From the cell containing the given text, extract its center point as [X, Y] coordinate. 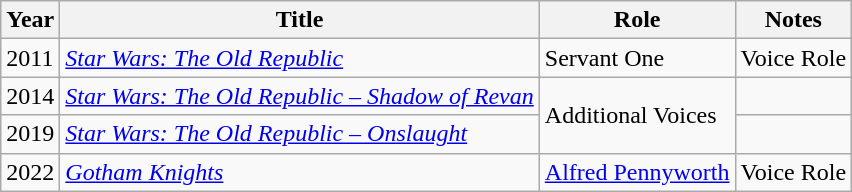
Star Wars: The Old Republic [300, 58]
2011 [30, 58]
Title [300, 20]
2019 [30, 134]
Servant One [637, 58]
Alfred Pennyworth [637, 172]
Year [30, 20]
Star Wars: The Old Republic – Onslaught [300, 134]
2014 [30, 96]
Role [637, 20]
Additional Voices [637, 115]
2022 [30, 172]
Star Wars: The Old Republic – Shadow of Revan [300, 96]
Gotham Knights [300, 172]
Notes [794, 20]
